Return [X, Y] of the center of cell containing provided text 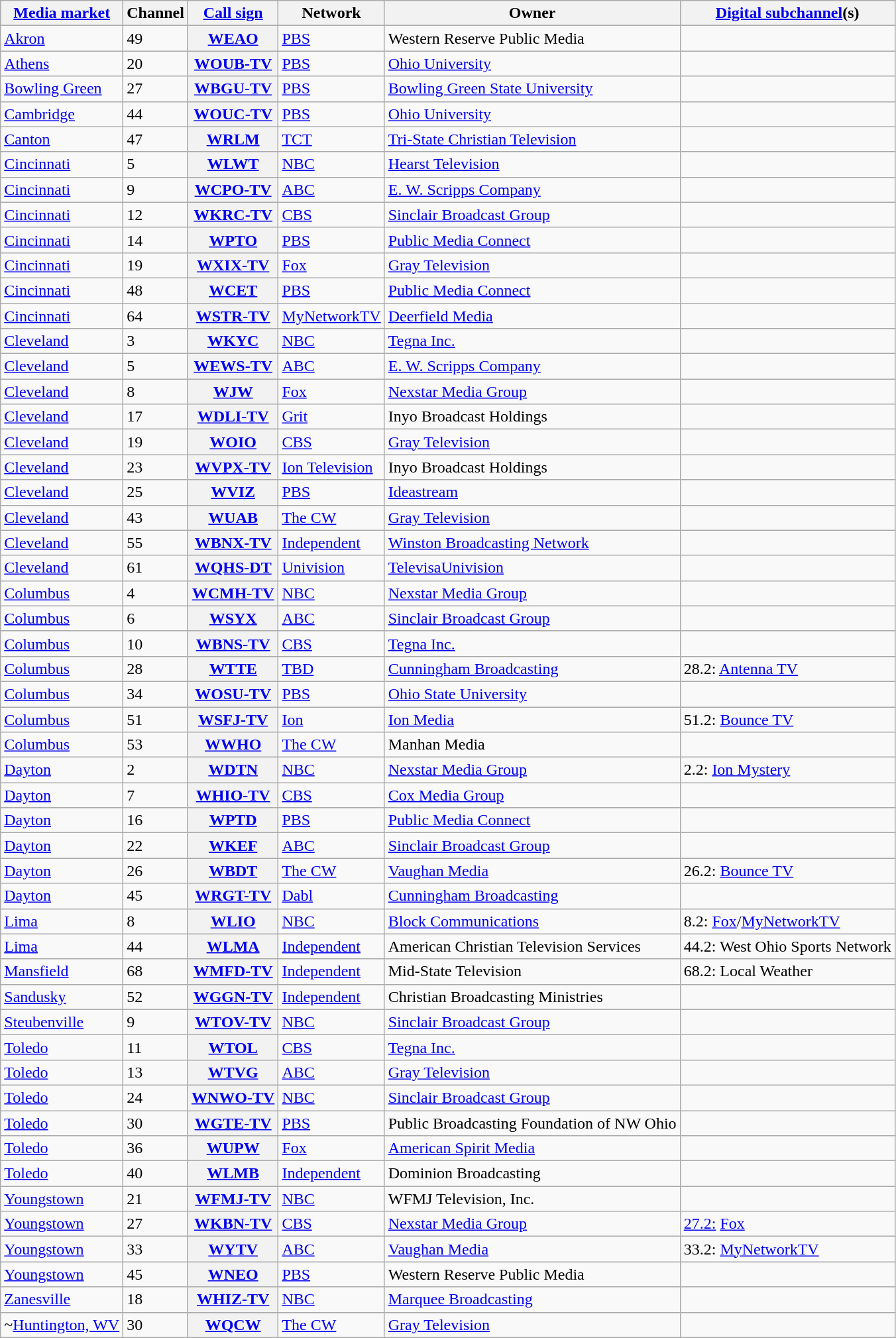
33.2: MyNetworkTV [787, 1249]
WHIZ-TV [233, 1300]
WKYC [233, 341]
Marquee Broadcasting [532, 1300]
22 [156, 846]
3 [156, 341]
WVIZ [233, 492]
MyNetworkTV [331, 316]
WGGN-TV [233, 997]
WLMB [233, 1174]
20 [156, 64]
12 [156, 215]
Mid-State Television [532, 972]
Owner [532, 13]
52 [156, 997]
WQCW [233, 1325]
WPTD [233, 820]
WPTO [233, 240]
Athens [62, 64]
WGTE-TV [233, 1123]
44.2: West Ohio Sports Network [787, 946]
51 [156, 719]
34 [156, 694]
Public Broadcasting Foundation of NW Ohio [532, 1123]
36 [156, 1148]
11 [156, 1047]
2.2: Ion Mystery [787, 770]
WWHO [233, 745]
16 [156, 820]
2 [156, 770]
Cox Media Group [532, 795]
43 [156, 518]
WSFJ-TV [233, 719]
WUPW [233, 1148]
WTTE [233, 669]
WQHS-DT [233, 568]
WDLI-TV [233, 417]
27.2: Fox [787, 1224]
WDTN [233, 770]
14 [156, 240]
WNWO-TV [233, 1097]
Network [331, 13]
Dominion Broadcasting [532, 1174]
28.2: Antenna TV [787, 669]
WOSU-TV [233, 694]
23 [156, 467]
47 [156, 139]
WCET [233, 290]
48 [156, 290]
Grit [331, 417]
~Huntington, WV [62, 1325]
Ohio State University [532, 694]
WBGU-TV [233, 89]
53 [156, 745]
WTOL [233, 1047]
Steubenville [62, 1022]
TelevisaUnivision [532, 568]
American Spirit Media [532, 1148]
WKBN-TV [233, 1224]
24 [156, 1097]
Mansfield [62, 972]
40 [156, 1174]
68 [156, 972]
WEAO [233, 38]
WBDT [233, 871]
WMFD-TV [233, 972]
Tri-State Christian Television [532, 139]
49 [156, 38]
WOUC-TV [233, 114]
WKRC-TV [233, 215]
Call sign [233, 13]
Canton [62, 139]
Winston Broadcasting Network [532, 543]
Hearst Television [532, 164]
Sandusky [62, 997]
68.2: Local Weather [787, 972]
17 [156, 417]
WFMJ-TV [233, 1199]
Univision [331, 568]
WTOV-TV [233, 1022]
7 [156, 795]
61 [156, 568]
WTVG [233, 1072]
Akron [62, 38]
Dabl [331, 896]
Ion Media [532, 719]
WEWS-TV [233, 366]
Bowling Green State University [532, 89]
Block Communications [532, 921]
Ideastream [532, 492]
WHIO-TV [233, 795]
WLMA [233, 946]
WRLM [233, 139]
WCPO-TV [233, 190]
Manhan Media [532, 745]
13 [156, 1072]
8.2: Fox/MyNetworkTV [787, 921]
55 [156, 543]
WYTV [233, 1249]
WNEO [233, 1274]
American Christian Television Services [532, 946]
25 [156, 492]
WBNX-TV [233, 543]
Cambridge [62, 114]
WLWT [233, 164]
TBD [331, 669]
WJW [233, 392]
6 [156, 618]
WOUB-TV [233, 64]
51.2: Bounce TV [787, 719]
WCMH-TV [233, 593]
WVPX-TV [233, 467]
10 [156, 643]
WRGT-TV [233, 896]
26 [156, 871]
WUAB [233, 518]
WBNS-TV [233, 643]
Channel [156, 13]
33 [156, 1249]
WOIO [233, 442]
Bowling Green [62, 89]
Zanesville [62, 1300]
WSYX [233, 618]
TCT [331, 139]
4 [156, 593]
Christian Broadcasting Ministries [532, 997]
28 [156, 669]
Deerfield Media [532, 316]
21 [156, 1199]
26.2: Bounce TV [787, 871]
WFMJ Television, Inc. [532, 1199]
WKEF [233, 846]
Media market [62, 13]
Ion [331, 719]
Ion Television [331, 467]
Digital subchannel(s) [787, 13]
WLIO [233, 921]
WSTR-TV [233, 316]
18 [156, 1300]
WXIX-TV [233, 265]
64 [156, 316]
